Output the [X, Y] coordinate of the center of the cell containing the given text.  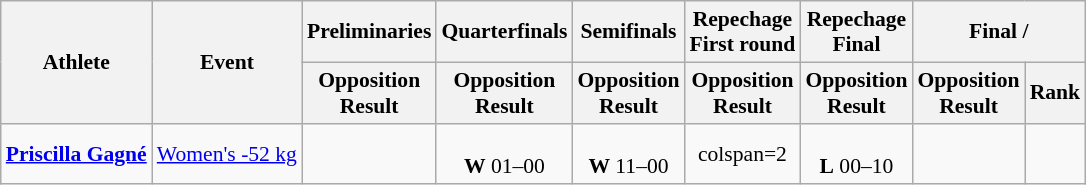
Priscilla Gagné [76, 154]
Final / [998, 32]
L 00–10 [856, 154]
colspan=2 [743, 154]
Semifinals [628, 32]
W 01–00 [504, 154]
Women's -52 kg [227, 154]
RepechageFirst round [743, 32]
Athlete [76, 62]
Quarterfinals [504, 32]
Preliminaries [369, 32]
W 11–00 [628, 154]
RepechageFinal [856, 32]
Event [227, 62]
Rank [1056, 92]
